Search for the cell housing the specified text and yield its [X, Y] center coordinate. 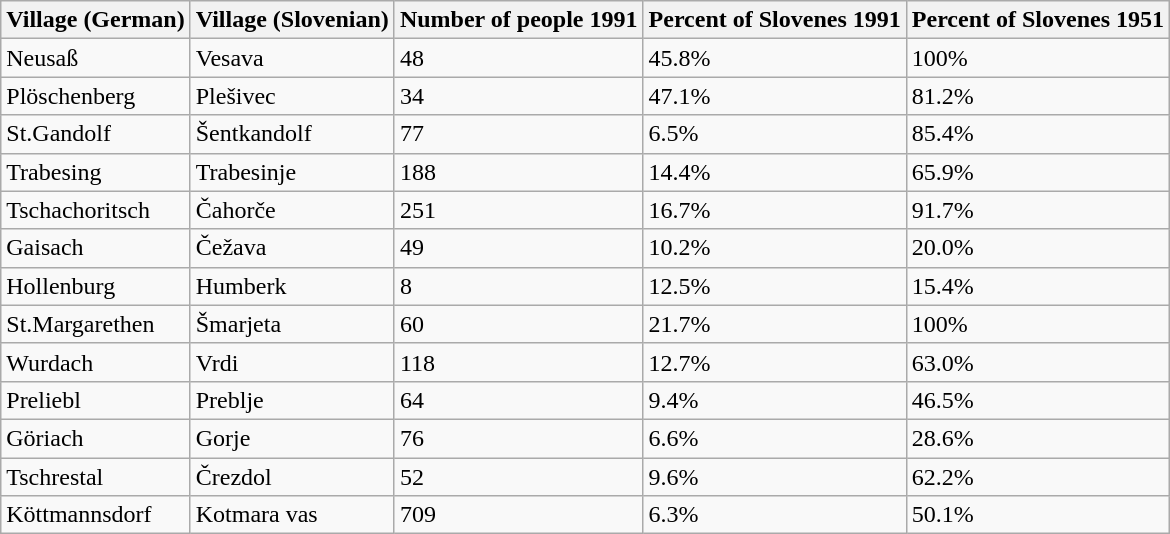
Tschachoritsch [96, 210]
Percent of Slovenes 1991 [774, 20]
St.Gandolf [96, 134]
63.0% [1038, 362]
Village (Slovenian) [292, 20]
Čahorče [292, 210]
46.5% [1038, 400]
Vesava [292, 58]
9.4% [774, 400]
8 [518, 286]
Plešivec [292, 96]
21.7% [774, 324]
52 [518, 477]
Neusaß [96, 58]
34 [518, 96]
49 [518, 248]
Plöschenberg [96, 96]
Šentkandolf [292, 134]
Vrdi [292, 362]
188 [518, 172]
Šmarjeta [292, 324]
91.7% [1038, 210]
Gaisach [96, 248]
48 [518, 58]
76 [518, 438]
118 [518, 362]
Tschrestal [96, 477]
9.6% [774, 477]
12.7% [774, 362]
Göriach [96, 438]
Čežava [292, 248]
Trabesinje [292, 172]
6.6% [774, 438]
Kotmara vas [292, 515]
Percent of Slovenes 1951 [1038, 20]
64 [518, 400]
10.2% [774, 248]
65.9% [1038, 172]
251 [518, 210]
20.0% [1038, 248]
6.5% [774, 134]
Gorje [292, 438]
45.8% [774, 58]
28.6% [1038, 438]
Črezdol [292, 477]
Preliebl [96, 400]
62.2% [1038, 477]
Village (German) [96, 20]
85.4% [1038, 134]
Wurdach [96, 362]
6.3% [774, 515]
St.Margarethen [96, 324]
50.1% [1038, 515]
12.5% [774, 286]
Preblje [292, 400]
14.4% [774, 172]
15.4% [1038, 286]
Hollenburg [96, 286]
47.1% [774, 96]
709 [518, 515]
81.2% [1038, 96]
Trabesing [96, 172]
Number of people 1991 [518, 20]
Köttmannsdorf [96, 515]
Humberk [292, 286]
60 [518, 324]
16.7% [774, 210]
77 [518, 134]
